Capture the cell that displays the provided text and extract its [X, Y] central coordinate. 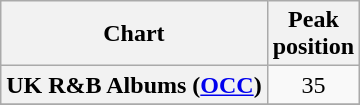
35 [313, 85]
Chart [134, 34]
UK R&B Albums (OCC) [134, 85]
Peakposition [313, 34]
